Return the [x, y] coordinate for the center point of the cell that contains the specified text.  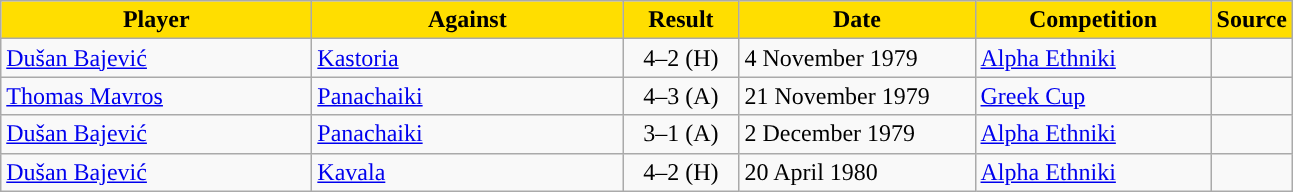
Date [857, 20]
3–1 (Α) [681, 134]
20 April 1980 [857, 172]
4 November 1979 [857, 58]
2 December 1979 [857, 134]
Thomas Mavros [156, 96]
Result [681, 20]
Against [468, 20]
Source [1252, 20]
4–3 (Α) [681, 96]
21 November 1979 [857, 96]
Kavala [468, 172]
Greek Cup [1093, 96]
Player [156, 20]
Kastoria [468, 58]
Competition [1093, 20]
